Locate the cell with the specified text and output its [x, y] center coordinate. 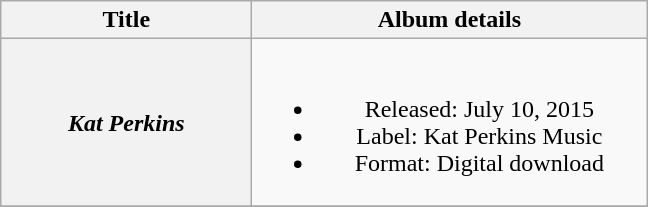
Released: July 10, 2015Label: Kat Perkins MusicFormat: Digital download [450, 122]
Kat Perkins [126, 122]
Title [126, 20]
Album details [450, 20]
